Find where the given text appears and provide that cell's center as [X, Y] coordinate. 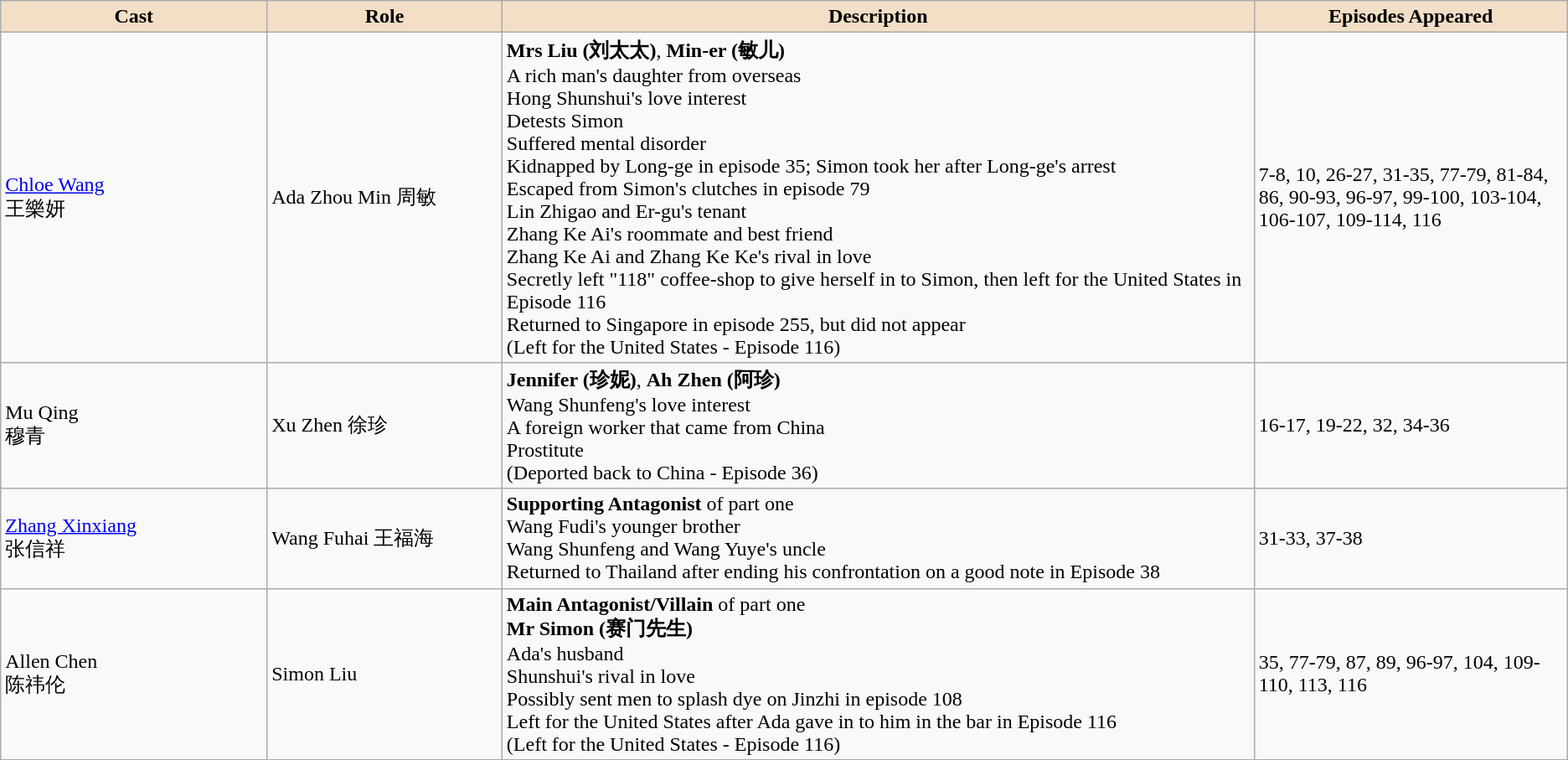
Simon Liu [385, 674]
Ada Zhou Min 周敏 [385, 198]
Allen Chen陈祎伦 [134, 674]
16-17, 19-22, 32, 34-36 [1411, 426]
35, 77-79, 87, 89, 96-97, 104, 109-110, 113, 116 [1411, 674]
Cast [134, 17]
Role [385, 17]
31-33, 37-38 [1411, 538]
Episodes Appeared [1411, 17]
Chloe Wang王樂妍 [134, 198]
Zhang Xinxiang张信祥 [134, 538]
7-8, 10, 26-27, 31-35, 77-79, 81-84, 86, 90-93, 96-97, 99-100, 103-104, 106-107, 109-114, 116 [1411, 198]
Jennifer (珍妮), Ah Zhen (阿珍)Wang Shunfeng's love interestA foreign worker that came from ChinaProstitute(Deported back to China - Episode 36) [878, 426]
Mu Qing穆青 [134, 426]
Wang Fuhai 王福海 [385, 538]
Xu Zhen 徐珍 [385, 426]
Description [878, 17]
